Return (x, y) of the center of cell containing provided text 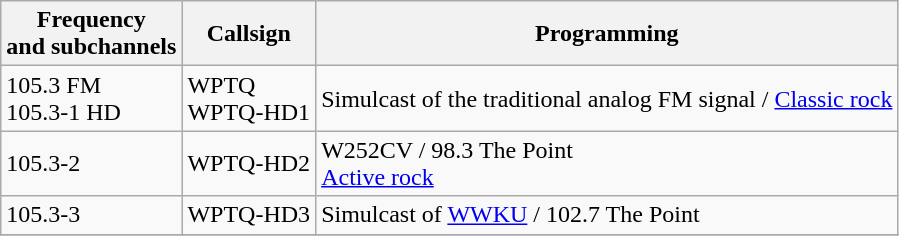
Simulcast of the traditional analog FM signal / Classic rock (607, 98)
105.3 FM 105.3-1 HD (92, 98)
105.3-3 (92, 215)
WPTQ WPTQ-HD1 (249, 98)
Programming (607, 34)
WPTQ-HD2 (249, 164)
105.3-2 (92, 164)
Simulcast of WWKU / 102.7 The Point (607, 215)
Frequency and subchannels (92, 34)
WPTQ-HD3 (249, 215)
Callsign (249, 34)
W252CV / 98.3 The Point Active rock (607, 164)
